Scan for the cell matching the given text and deliver its [X, Y] coordinate at center. 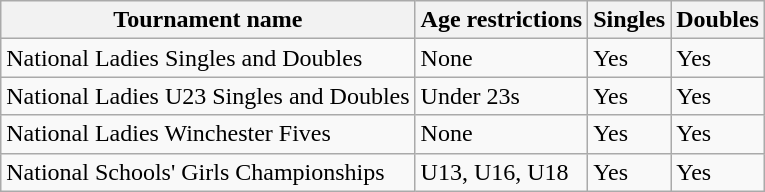
National Ladies Singles and Doubles [208, 58]
National Ladies Winchester Fives [208, 134]
National Schools' Girls Championships [208, 172]
Singles [630, 20]
Age restrictions [502, 20]
U13, U16, U18 [502, 172]
National Ladies U23 Singles and Doubles [208, 96]
Tournament name [208, 20]
Under 23s [502, 96]
Doubles [718, 20]
